Detect which cell encompasses the target text, then output its [x, y] center coordinate. 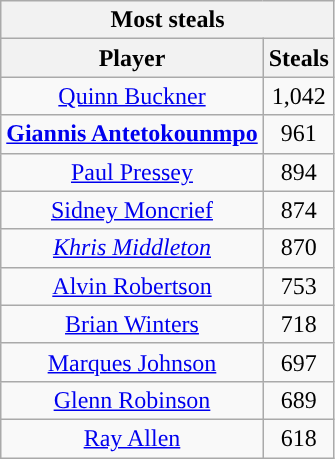
718 [298, 324]
Player [132, 58]
618 [298, 438]
689 [298, 400]
Khris Middleton [132, 248]
Glenn Robinson [132, 400]
1,042 [298, 96]
894 [298, 172]
Brian Winters [132, 324]
Giannis Antetokounmpo [132, 134]
Quinn Buckner [132, 96]
Steals [298, 58]
697 [298, 362]
Marques Johnson [132, 362]
753 [298, 286]
Alvin Robertson [132, 286]
Ray Allen [132, 438]
Paul Pressey [132, 172]
870 [298, 248]
Most steals [168, 20]
Sidney Moncrief [132, 210]
874 [298, 210]
961 [298, 134]
